Identify which cell holds the provided text, then report its (x, y) central coordinate. 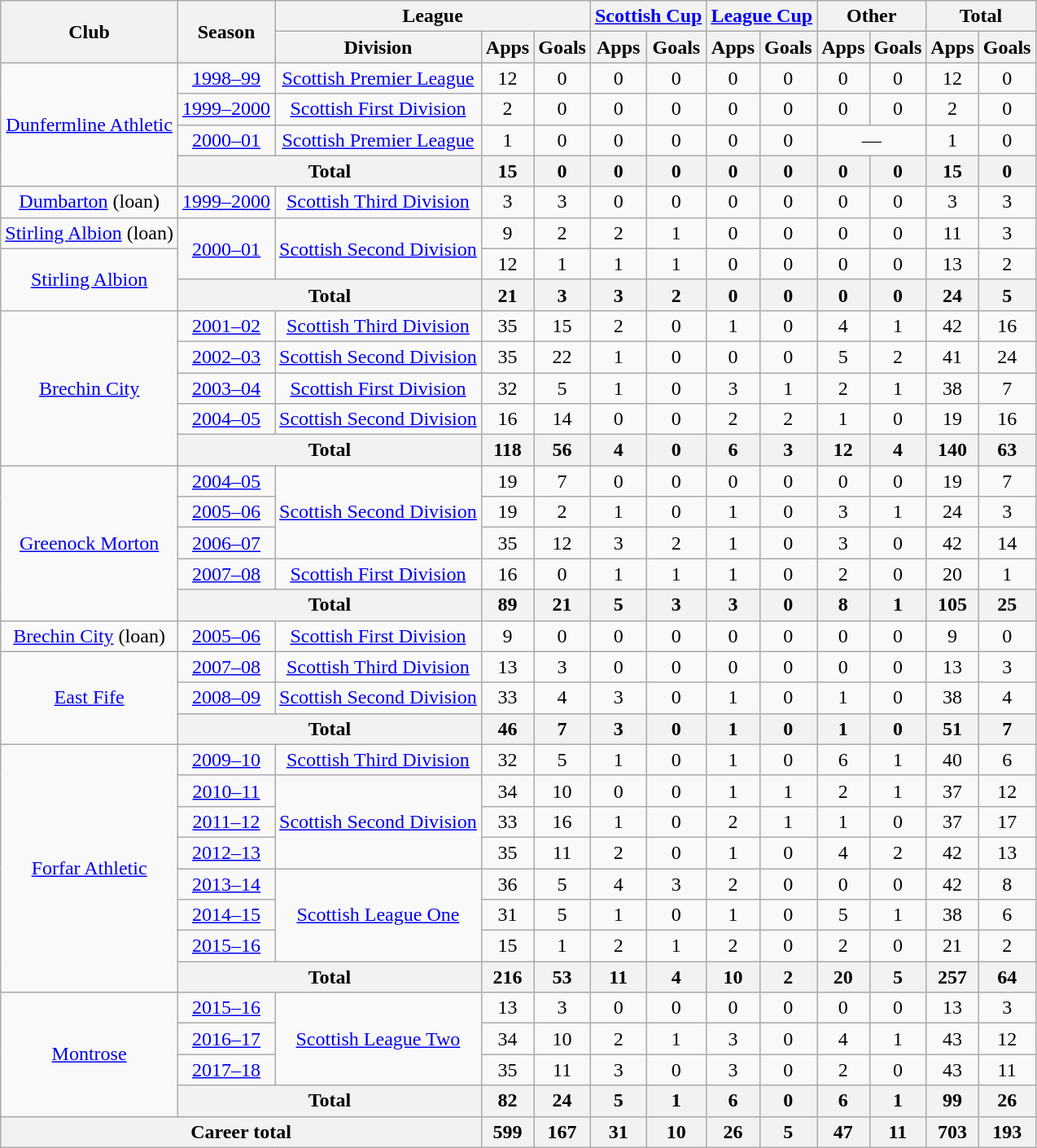
17 (1007, 822)
2011–12 (226, 822)
Dumbarton (loan) (90, 202)
2003–04 (226, 388)
Other (872, 16)
2008–09 (226, 698)
Scottish League One (378, 914)
Greenock Morton (90, 543)
2002–03 (226, 357)
89 (507, 605)
22 (562, 357)
Montrose (90, 1054)
56 (562, 450)
Stirling Albion (90, 279)
Career total (241, 1132)
Brechin City (90, 388)
25 (1007, 605)
Scottish Cup (648, 16)
36 (507, 883)
Dunfermline Athletic (90, 125)
— (872, 140)
257 (952, 977)
53 (562, 977)
64 (1007, 977)
41 (952, 357)
46 (507, 729)
Stirling Albion (loan) (90, 233)
51 (952, 729)
599 (507, 1132)
2010–11 (226, 791)
East Fife (90, 698)
2013–14 (226, 883)
140 (952, 450)
2016–17 (226, 1039)
League (433, 16)
193 (1007, 1132)
Brechin City (loan) (90, 636)
2014–15 (226, 915)
Forfar Athletic (90, 868)
2012–13 (226, 852)
2001–02 (226, 326)
Division (378, 47)
167 (562, 1132)
League Cup (762, 16)
1998–99 (226, 78)
2006–07 (226, 543)
63 (1007, 450)
2009–10 (226, 760)
99 (952, 1101)
2017–18 (226, 1070)
105 (952, 605)
Club (90, 32)
47 (843, 1132)
Season (226, 32)
40 (952, 760)
82 (507, 1101)
118 (507, 450)
703 (952, 1132)
Scottish League Two (378, 1039)
216 (507, 977)
